Find where the given text appears and provide that cell's center as [x, y] coordinate. 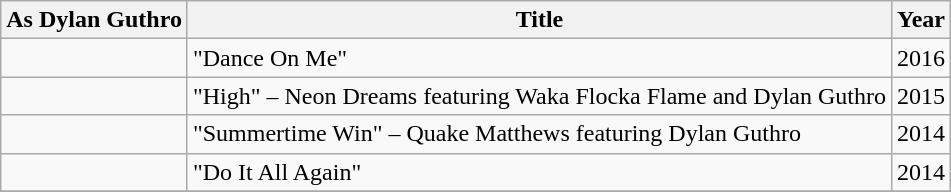
"High" – Neon Dreams featuring Waka Flocka Flame and Dylan Guthro [539, 96]
As Dylan Guthro [94, 20]
Year [922, 20]
"Dance On Me" [539, 58]
2016 [922, 58]
Title [539, 20]
"Summertime Win" – Quake Matthews featuring Dylan Guthro [539, 134]
"Do It All Again" [539, 172]
2015 [922, 96]
